Determine the [x, y] coordinate at the center of the cell enclosing the given text.  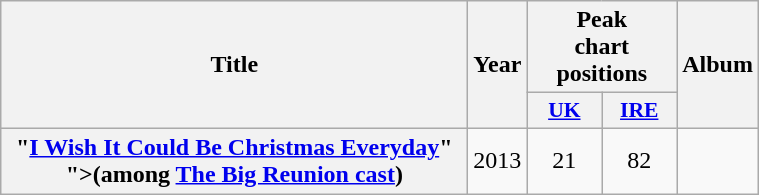
21 [564, 160]
82 [640, 160]
Album [718, 65]
Title [234, 65]
2013 [498, 160]
Peakchartpositions [602, 47]
Year [498, 65]
IRE [640, 111]
UK [564, 111]
"I Wish It Could Be Christmas Everyday"">(among The Big Reunion cast) [234, 160]
